Scan for the cell matching the given text and deliver its (X, Y) coordinate at center. 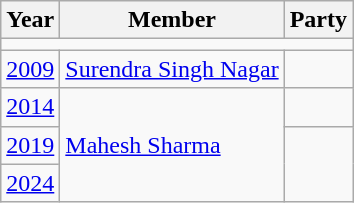
Mahesh Sharma (172, 145)
2014 (30, 107)
Member (172, 20)
Party (318, 20)
2009 (30, 69)
2024 (30, 183)
2019 (30, 145)
Year (30, 20)
Surendra Singh Nagar (172, 69)
